Provide the (x, y) coordinate of the cell's center where the given text is located.  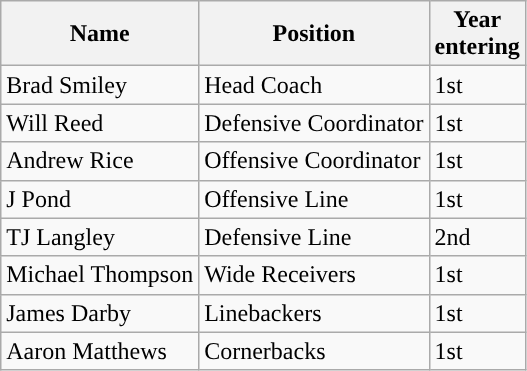
Cornerbacks (314, 351)
Offensive Line (314, 199)
2nd (477, 237)
Defensive Coordinator (314, 123)
Yearentering (477, 34)
Head Coach (314, 85)
Position (314, 34)
Defensive Line (314, 237)
James Darby (100, 313)
Aaron Matthews (100, 351)
Offensive Coordinator (314, 161)
Andrew Rice (100, 161)
Name (100, 34)
J Pond (100, 199)
Linebackers (314, 313)
Michael Thompson (100, 275)
Wide Receivers (314, 275)
Will Reed (100, 123)
Brad Smiley (100, 85)
TJ Langley (100, 237)
